Detect which cell encompasses the target text, then output its (x, y) center coordinate. 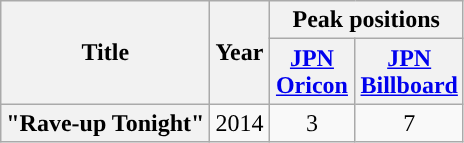
3 (312, 123)
JPNBillboard (409, 72)
Year (240, 52)
JPNOricon (312, 72)
Peak positions (366, 20)
"Rave-up Tonight" (106, 123)
Title (106, 52)
7 (409, 123)
2014 (240, 123)
